For the text-containing cell, return its midpoint in [x, y] coordinate format. 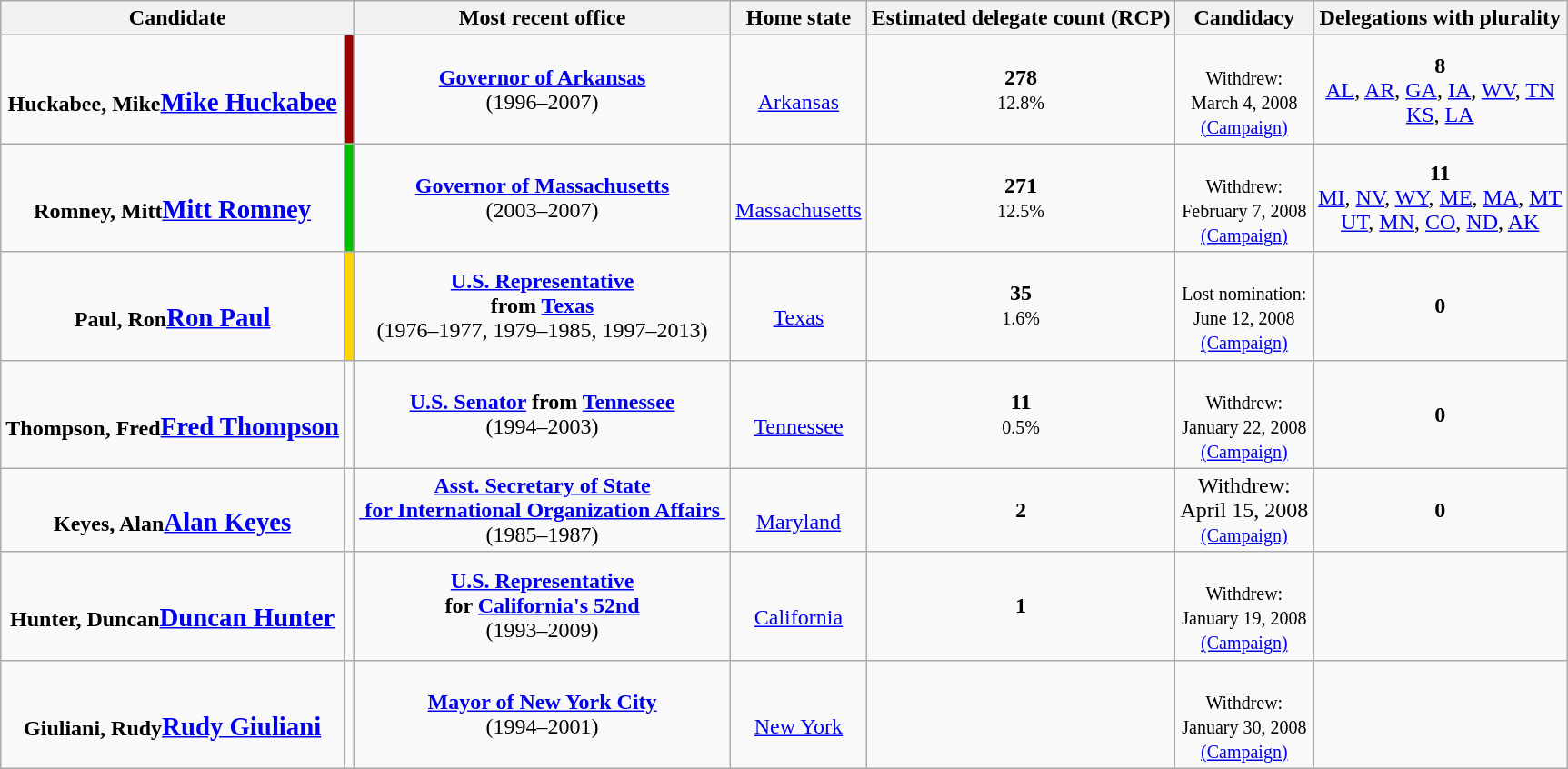
New York [799, 714]
Withdrew:January 19, 2008 (Campaign) [1244, 605]
Giuliani, RudyRudy Giuliani [173, 714]
Withdrew: January 22, 2008 (Campaign) [1244, 414]
Asst. Secretary of State for International Organization Affairs (1985–1987) [543, 510]
Withdrew:January 30, 2008(Campaign) [1244, 714]
Maryland [799, 510]
Paul, RonRon Paul [173, 305]
Home state [799, 18]
Estimated delegate count (RCP) [1021, 18]
27112.5% [1021, 198]
Governor of Massachusetts(2003–2007) [543, 198]
California [799, 605]
U.S. Representative for California's 52nd(1993–2009) [543, 605]
Candidacy [1244, 18]
Delegations with plurality [1440, 18]
Candidate [178, 18]
11MI, NV, WY, ME, MA, MT UT, MN, CO, ND, AK [1440, 198]
Tennessee [799, 414]
27812.8% [1021, 89]
Most recent office [543, 18]
2 [1021, 510]
8AL, AR, GA, IA, WV, TN KS, LA [1440, 89]
Governor of Arkansas(1996–2007) [543, 89]
Texas [799, 305]
Mayor of New York City(1994–2001) [543, 714]
Keyes, AlanAlan Keyes [173, 510]
Lost nomination: June 12, 2008(Campaign) [1244, 305]
Huckabee, MikeMike Huckabee [173, 89]
Massachusetts [799, 198]
1 [1021, 605]
110.5% [1021, 414]
Withdrew: February 7, 2008(Campaign) [1244, 198]
Hunter, DuncanDuncan Hunter [173, 605]
Arkansas [799, 89]
U.S. Senator from Tennessee(1994–2003) [543, 414]
U.S. Representative from Texas(1976–1977, 1979–1985, 1997–2013) [543, 305]
Thompson, FredFred Thompson [173, 414]
351.6% [1021, 305]
Romney, MittMitt Romney [173, 198]
Withdrew: April 15, 2008(Campaign) [1244, 510]
Withdrew:March 4, 2008(Campaign) [1244, 89]
